Output the [X, Y] coordinate of the center of the cell containing the given text.  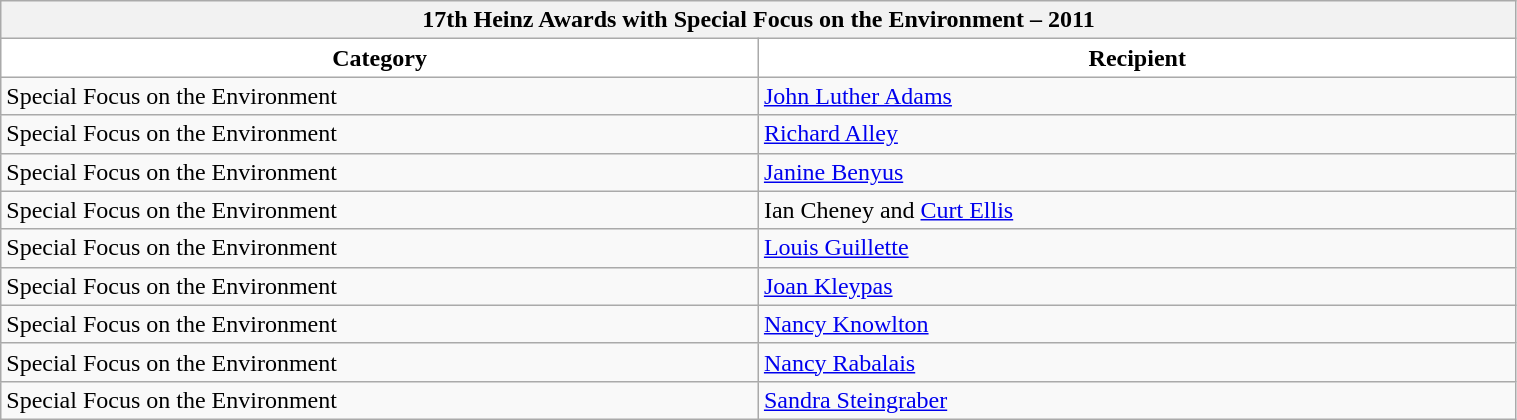
Joan Kleypas [1137, 286]
Richard Alley [1137, 134]
Ian Cheney and Curt Ellis [1137, 210]
Recipient [1137, 58]
Louis Guillette [1137, 248]
Nancy Rabalais [1137, 362]
Sandra Steingraber [1137, 400]
Category [380, 58]
John Luther Adams [1137, 96]
Nancy Knowlton [1137, 324]
Janine Benyus [1137, 172]
17th Heinz Awards with Special Focus on the Environment – 2011 [758, 20]
